Identify which cell holds the provided text, then report its (x, y) central coordinate. 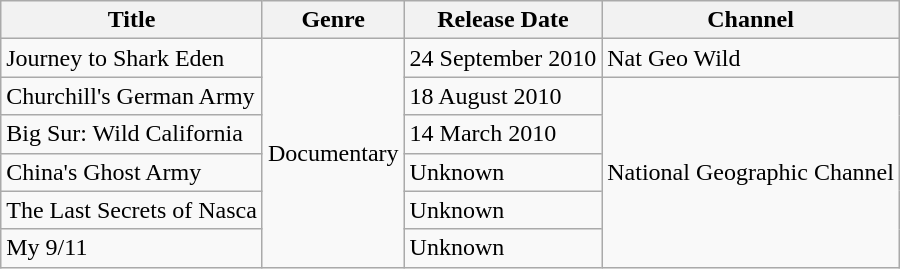
Documentary (333, 153)
Nat Geo Wild (751, 58)
Title (132, 20)
Big Sur: Wild California (132, 134)
The Last Secrets of Nasca (132, 210)
Churchill's German Army (132, 96)
China's Ghost Army (132, 172)
Channel (751, 20)
My 9/11 (132, 248)
Genre (333, 20)
Release Date (503, 20)
24 September 2010 (503, 58)
18 August 2010 (503, 96)
National Geographic Channel (751, 172)
Journey to Shark Eden (132, 58)
14 March 2010 (503, 134)
